Capture the cell that displays the provided text and extract its [X, Y] central coordinate. 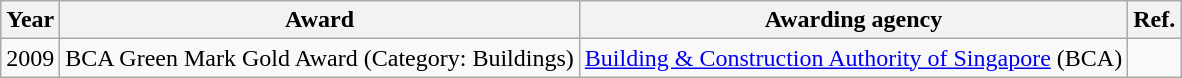
Year [30, 20]
Awarding agency [853, 20]
BCA Green Mark Gold Award (Category: Buildings) [320, 58]
2009 [30, 58]
Award [320, 20]
Building & Construction Authority of Singapore (BCA) [853, 58]
Ref. [1154, 20]
